Find where the given text appears and provide that cell's center as [x, y] coordinate. 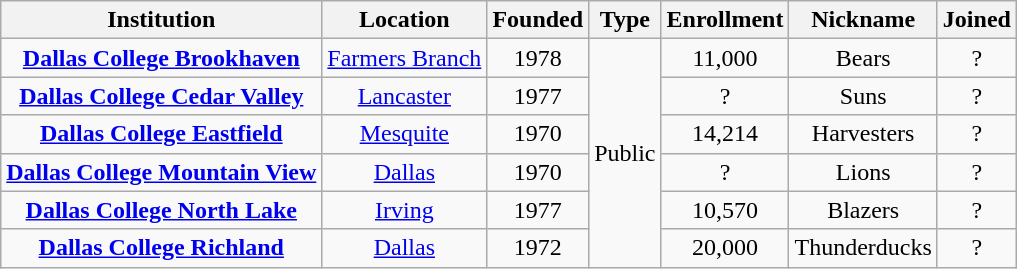
Founded [538, 20]
Type [625, 20]
Public [625, 153]
Institution [162, 20]
Thunderducks [863, 248]
20,000 [725, 248]
11,000 [725, 58]
Dallas College Cedar Valley [162, 96]
10,570 [725, 210]
Nickname [863, 20]
Dallas College Eastfield [162, 134]
Dallas College North Lake [162, 210]
Lions [863, 172]
1972 [538, 248]
Lancaster [404, 96]
Blazers [863, 210]
Mesquite [404, 134]
Joined [976, 20]
Suns [863, 96]
1978 [538, 58]
Location [404, 20]
Enrollment [725, 20]
Dallas College Brookhaven [162, 58]
14,214 [725, 134]
Farmers Branch [404, 58]
Irving [404, 210]
Bears [863, 58]
Dallas College Mountain View [162, 172]
Harvesters [863, 134]
Dallas College Richland [162, 248]
